Pinpoint the cell where the given text exists, returning its (x, y) midpoint coordinate. 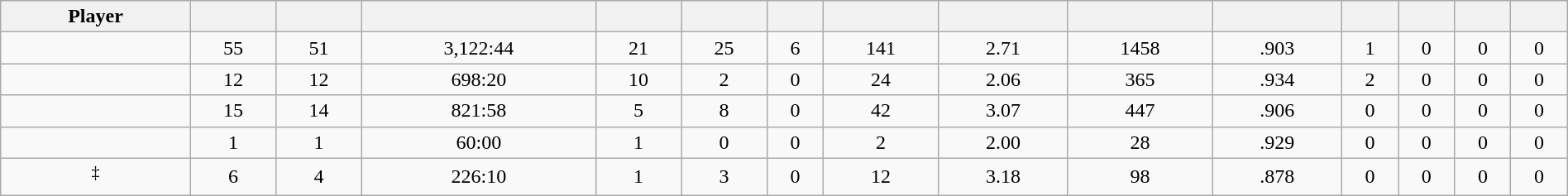
21 (638, 48)
141 (882, 48)
28 (1140, 142)
2.06 (1004, 79)
447 (1140, 111)
.903 (1277, 48)
821:58 (478, 111)
365 (1140, 79)
‡ (96, 177)
14 (319, 111)
Player (96, 17)
2.00 (1004, 142)
5 (638, 111)
.906 (1277, 111)
25 (724, 48)
60:00 (478, 142)
3.18 (1004, 177)
3.07 (1004, 111)
2.71 (1004, 48)
698:20 (478, 79)
3,122:44 (478, 48)
10 (638, 79)
3 (724, 177)
15 (233, 111)
98 (1140, 177)
.878 (1277, 177)
55 (233, 48)
.929 (1277, 142)
226:10 (478, 177)
1458 (1140, 48)
4 (319, 177)
51 (319, 48)
24 (882, 79)
8 (724, 111)
42 (882, 111)
.934 (1277, 79)
